From the cell containing the given text, extract its center point as [x, y] coordinate. 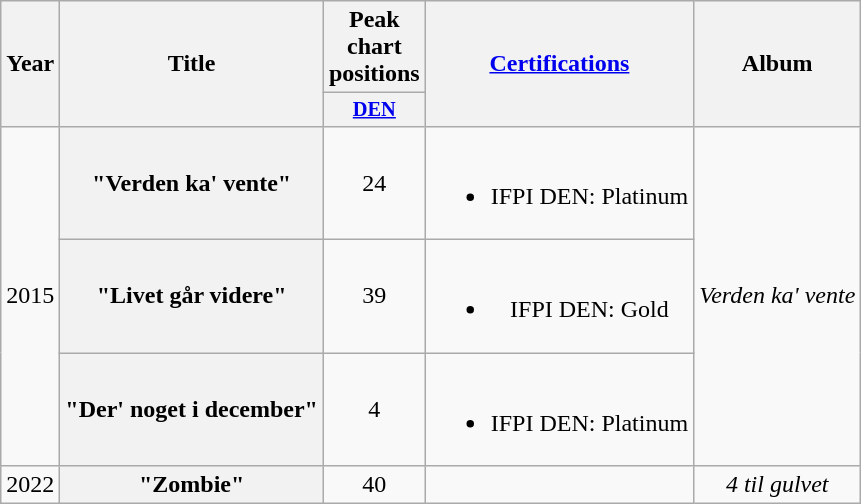
39 [374, 296]
24 [374, 182]
"Verden ka' vente" [192, 182]
"Der' noget i december" [192, 410]
Title [192, 64]
Album [778, 64]
"Zombie" [192, 485]
40 [374, 485]
IFPI DEN: Gold [559, 296]
DEN [374, 110]
Certifications [559, 64]
4 [374, 410]
2015 [30, 296]
2022 [30, 485]
Year [30, 64]
"Livet går videre" [192, 296]
Verden ka' vente [778, 296]
Peak chart positions [374, 47]
4 til gulvet [778, 485]
